Identify which cell holds the provided text, then report its (x, y) central coordinate. 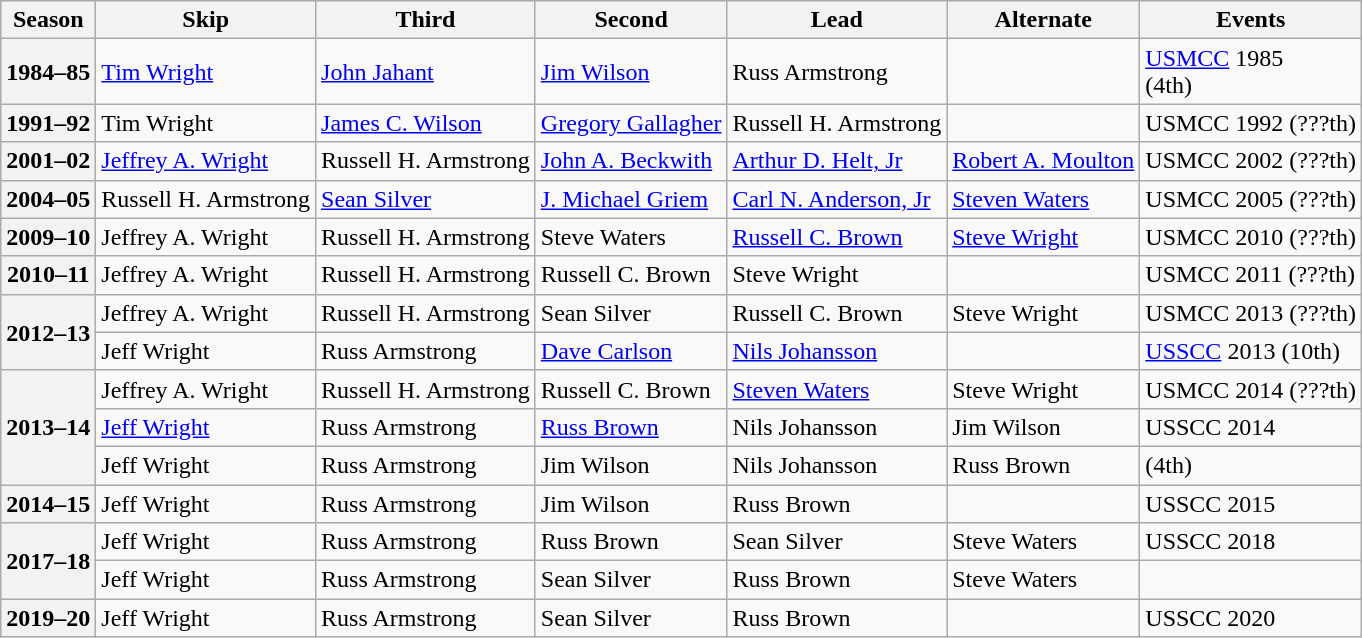
Lead (837, 20)
Second (631, 20)
Carl N. Anderson, Jr (837, 199)
Events (1251, 20)
USSCC 2020 (1251, 618)
(4th) (1251, 465)
Alternate (1044, 20)
Dave Carlson (631, 351)
John Jahant (426, 72)
Arthur D. Helt, Jr (837, 161)
2004–05 (48, 199)
USSCC 2014 (1251, 427)
USMCC 1992 (???th) (1251, 123)
1991–92 (48, 123)
2012–13 (48, 332)
USMCC 2005 (???th) (1251, 199)
James C. Wilson (426, 123)
USMCC 2013 (???th) (1251, 313)
2013–14 (48, 427)
2014–15 (48, 503)
Season (48, 20)
USSCC 2015 (1251, 503)
J. Michael Griem (631, 199)
USSCC 2013 (10th) (1251, 351)
John A. Beckwith (631, 161)
2019–20 (48, 618)
Third (426, 20)
Skip (206, 20)
USSCC 2018 (1251, 542)
2009–10 (48, 237)
USMCC 2002 (???th) (1251, 161)
USMCC 2014 (???th) (1251, 389)
Robert A. Moulton (1044, 161)
Gregory Gallagher (631, 123)
USMCC 1985 (4th) (1251, 72)
1984–85 (48, 72)
2017–18 (48, 561)
USMCC 2010 (???th) (1251, 237)
USMCC 2011 (???th) (1251, 275)
2001–02 (48, 161)
2010–11 (48, 275)
